Search for the cell housing the specified text and yield its (X, Y) center coordinate. 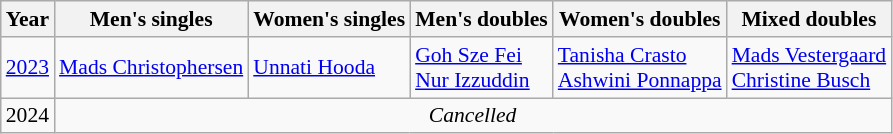
Women's doubles (640, 19)
Unnati Hooda (329, 68)
2023 (28, 68)
Mixed doubles (810, 19)
Women's singles (329, 19)
Year (28, 19)
Mads Vestergaard Christine Busch (810, 68)
Mads Christophersen (151, 68)
Goh Sze Fei Nur Izzuddin (482, 68)
Men's singles (151, 19)
2024 (28, 116)
Cancelled (472, 116)
Tanisha Crasto Ashwini Ponnappa (640, 68)
Men's doubles (482, 19)
